For the text-containing cell, return its midpoint in [x, y] coordinate format. 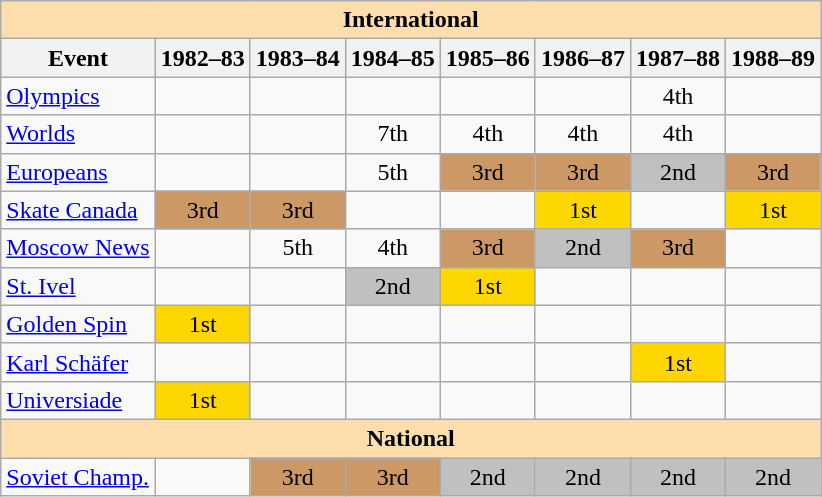
Europeans [78, 172]
1984–85 [392, 58]
1987–88 [678, 58]
Golden Spin [78, 324]
7th [392, 134]
St. Ivel [78, 286]
International [411, 20]
Universiade [78, 400]
Moscow News [78, 248]
Worlds [78, 134]
1988–89 [774, 58]
Olympics [78, 96]
1986–87 [582, 58]
1985–86 [488, 58]
1982–83 [202, 58]
Karl Schäfer [78, 362]
Skate Canada [78, 210]
1983–84 [298, 58]
National [411, 438]
Soviet Champ. [78, 477]
Event [78, 58]
